Return [X, Y] of the center of cell containing provided text 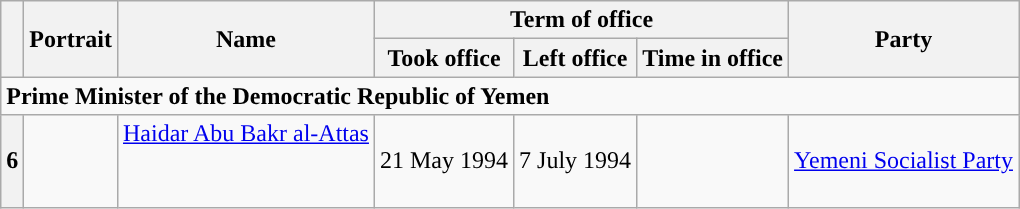
Term of office [581, 20]
Left office [576, 58]
Prime Minister of the Democratic Republic of Yemen [510, 96]
Took office [444, 58]
Yemeni Socialist Party [904, 161]
Party [904, 39]
Portrait [71, 39]
Haidar Abu Bakr al-Attas [246, 161]
Time in office [713, 58]
21 May 1994 [444, 161]
7 July 1994 [576, 161]
Name [246, 39]
6 [12, 161]
